Detect which cell encompasses the target text, then output its (x, y) center coordinate. 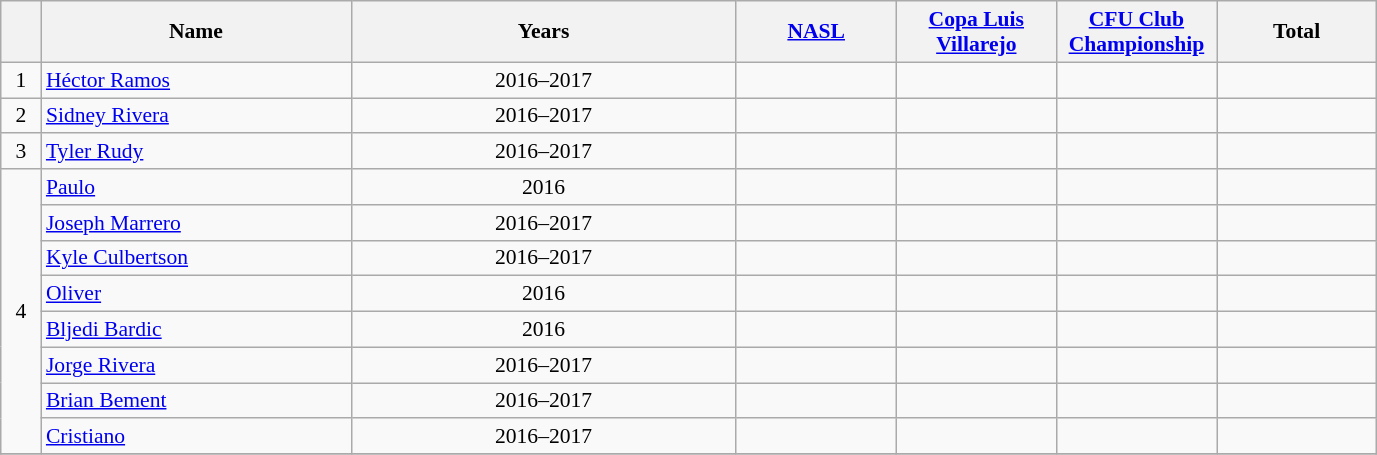
Brian Bement (196, 401)
Joseph Marrero (196, 223)
NASL (816, 32)
Oliver (196, 294)
Bljedi Bardic (196, 330)
4 (21, 312)
Paulo (196, 187)
2 (21, 116)
Kyle Culbertson (196, 258)
3 (21, 152)
Cristiano (196, 437)
Héctor Ramos (196, 80)
Years (544, 32)
Total (1296, 32)
CFU Club Championship (1136, 32)
Tyler Rudy (196, 152)
Copa Luis Villarejo (976, 32)
1 (21, 80)
Sidney Rivera (196, 116)
Jorge Rivera (196, 365)
Name (196, 32)
